Capture the cell that displays the provided text and extract its (x, y) central coordinate. 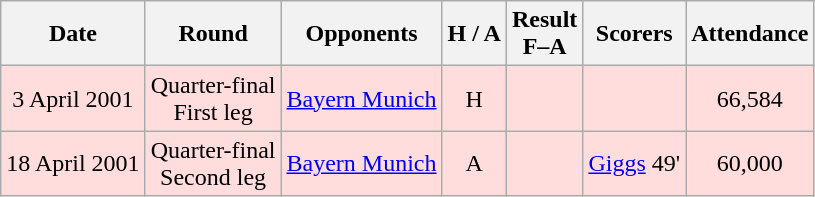
H (474, 98)
Round (213, 34)
3 April 2001 (73, 98)
Attendance (750, 34)
Date (73, 34)
Scorers (634, 34)
A (474, 164)
18 April 2001 (73, 164)
66,584 (750, 98)
60,000 (750, 164)
Giggs 49' (634, 164)
Quarter-finalFirst leg (213, 98)
Quarter-finalSecond leg (213, 164)
ResultF–A (544, 34)
Opponents (362, 34)
H / A (474, 34)
